Determine the [X, Y] coordinate at the center of the cell enclosing the given text.  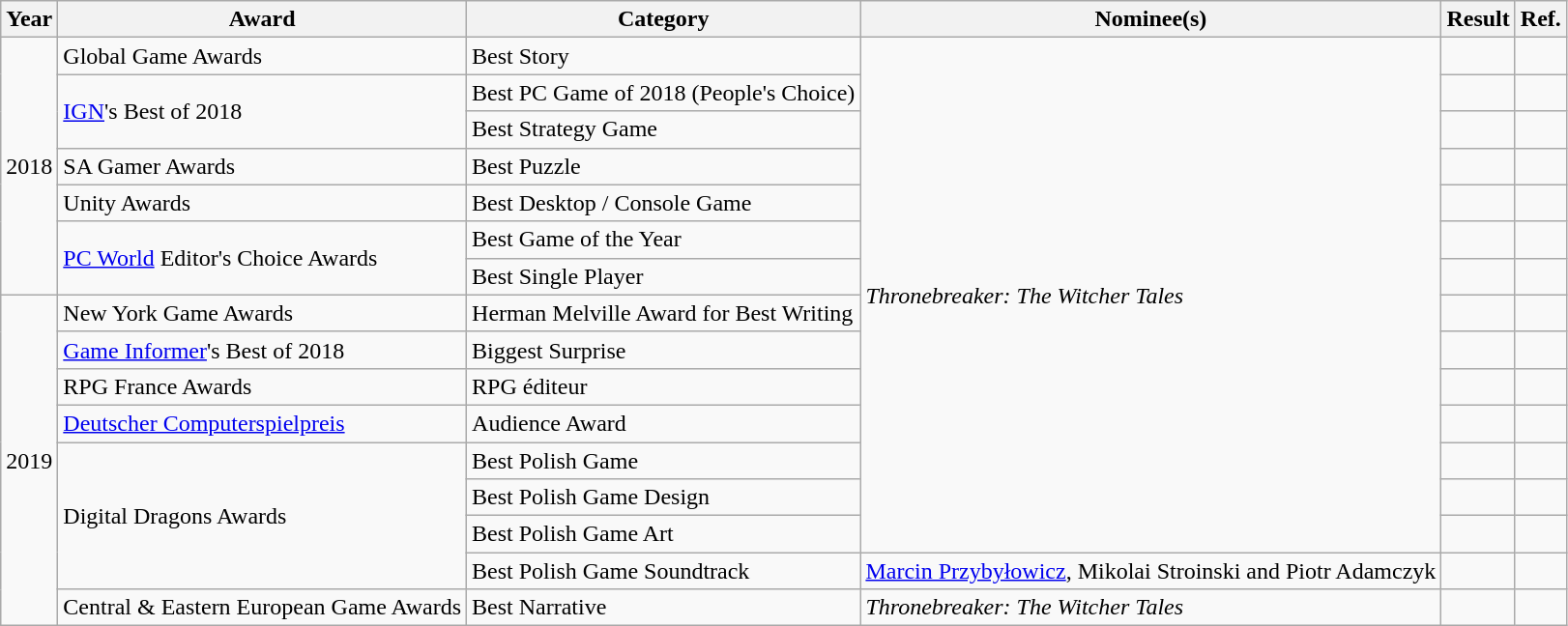
Best Desktop / Console Game [663, 203]
Best Strategy Game [663, 129]
Ref. [1541, 19]
Global Game Awards [263, 56]
Best Puzzle [663, 166]
RPG France Awards [263, 386]
Digital Dragons Awards [263, 516]
SA Gamer Awards [263, 166]
Central & Eastern European Game Awards [263, 608]
2018 [29, 166]
Best Single Player [663, 276]
Best Polish Game Art [663, 534]
Herman Melville Award for Best Writing [663, 313]
Unity Awards [263, 203]
Best Narrative [663, 608]
Award [263, 19]
Best Polish Game Design [663, 498]
Game Informer's Best of 2018 [263, 350]
Category [663, 19]
Best Game of the Year [663, 240]
New York Game Awards [263, 313]
Best Polish Game [663, 461]
Marcin Przybyłowicz, Mikolai Stroinski and Piotr Adamczyk [1150, 571]
Deutscher Computerspielpreis [263, 423]
Best PC Game of 2018 (People's Choice) [663, 93]
Best Polish Game Soundtrack [663, 571]
2019 [29, 460]
IGN's Best of 2018 [263, 111]
Nominee(s) [1150, 19]
PC World Editor's Choice Awards [263, 258]
Biggest Surprise [663, 350]
RPG éditeur [663, 386]
Result [1478, 19]
Year [29, 19]
Audience Award [663, 423]
Best Story [663, 56]
